Locate the cell with the specified text and output its (X, Y) center coordinate. 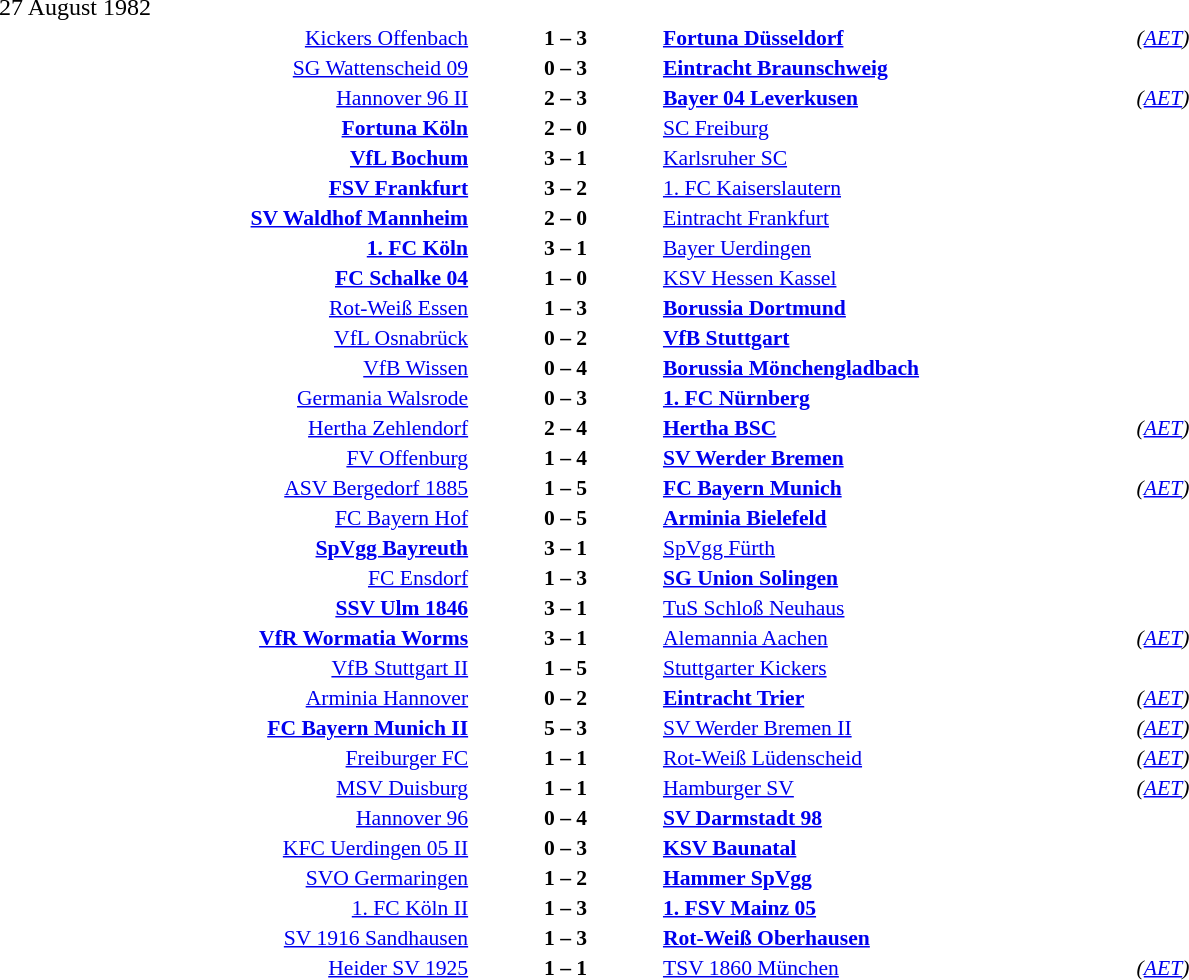
FC Bayern Munich (897, 488)
1 – 4 (566, 458)
0 – 5 (566, 518)
Borussia Dortmund (897, 308)
Bayer Uerdingen (897, 248)
1. FC Kaiserslautern (897, 188)
Arminia Bielefeld (897, 518)
Eintracht Braunschweig (897, 68)
KSV Hessen Kassel (897, 278)
Borussia Mönchengladbach (897, 368)
SpVgg Fürth (897, 548)
SV Werder Bremen (897, 458)
TuS Schloß Neuhaus (897, 608)
Rot-Weiß Lüdenscheid (897, 758)
2 – 3 (566, 98)
SC Freiburg (897, 128)
Fortuna Düsseldorf (897, 38)
Bayer 04 Leverkusen (897, 98)
Stuttgarter Kickers (897, 668)
Hamburger SV (897, 788)
2 – 4 (566, 428)
SG Union Solingen (897, 578)
Karlsruher SC (897, 158)
Hammer SpVgg (897, 878)
Hertha BSC (897, 428)
1 – 0 (566, 278)
Alemannia Aachen (897, 638)
Rot-Weiß Oberhausen (897, 938)
5 – 3 (566, 728)
3 – 2 (566, 188)
1. FSV Mainz 05 (897, 908)
1. FC Nürnberg (897, 398)
Eintracht Frankfurt (897, 218)
Eintracht Trier (897, 698)
1 – 2 (566, 878)
KSV Baunatal (897, 848)
SV Darmstadt 98 (897, 818)
VfB Stuttgart (897, 338)
SV Werder Bremen II (897, 728)
